Identify which cell holds the provided text, then report its [x, y] central coordinate. 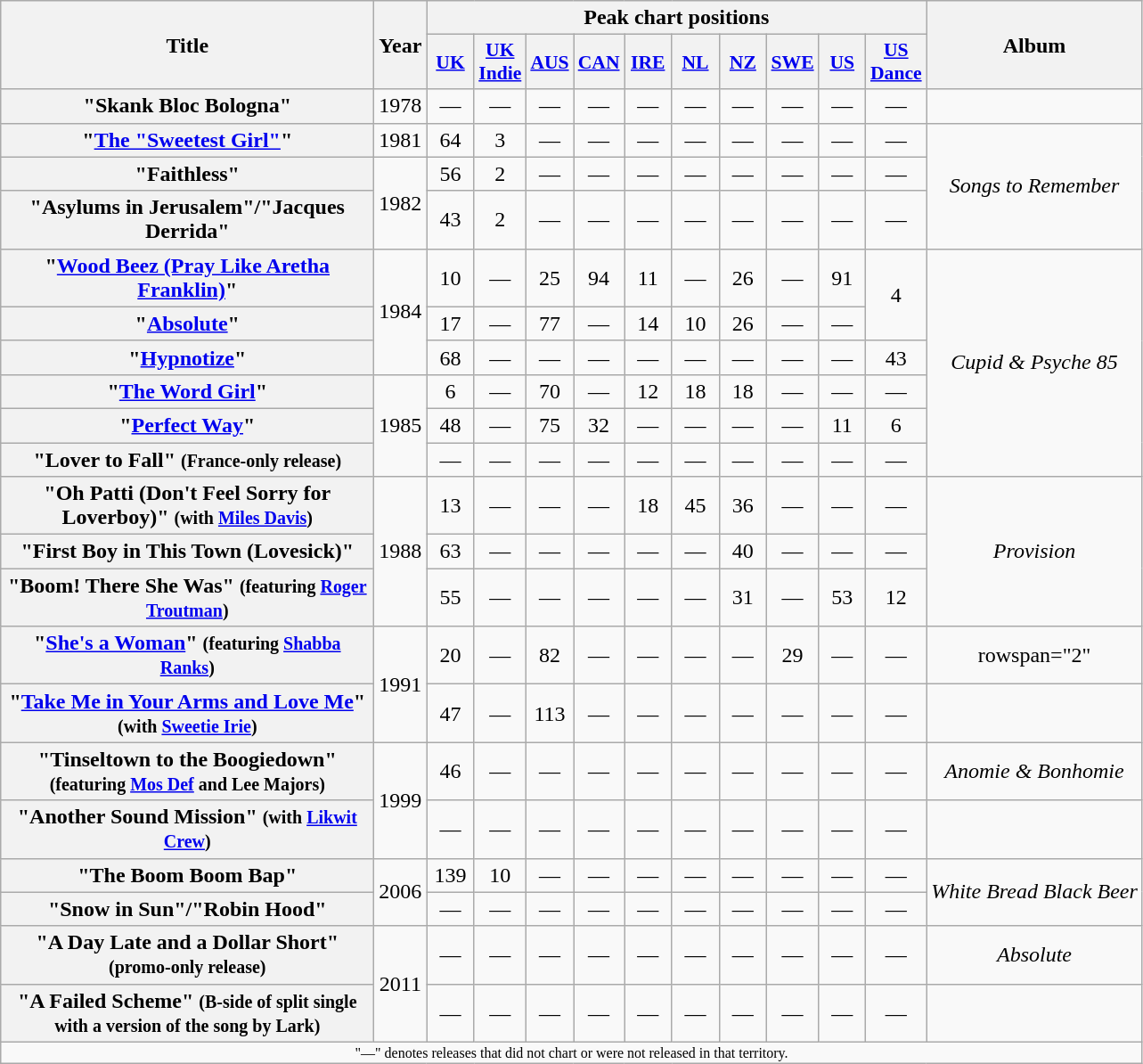
31 [743, 597]
IRE [649, 62]
"Asylums in Jerusalem"/"Jacques Derrida" [187, 219]
Anomie & Bonhomie [1035, 772]
Absolute [1035, 955]
"Skank Bloc Bologna" [187, 106]
UK [451, 62]
13 [451, 506]
139 [451, 875]
2011 [401, 984]
Provision [1035, 552]
17 [451, 323]
"Boom! There She Was" (featuring Roger Troutman) [187, 597]
Title [187, 45]
"Snow in Sun"/"Robin Hood" [187, 909]
1991 [401, 684]
"Lover to Fall" (France-only release) [187, 459]
36 [743, 506]
1978 [401, 106]
113 [549, 713]
47 [451, 713]
77 [549, 323]
91 [843, 278]
45 [695, 506]
20 [451, 656]
Album [1035, 45]
48 [451, 425]
"The "Sweetest Girl"" [187, 140]
"—" denotes releases that did not chart or were not released in that territory. [572, 1052]
1984 [401, 312]
94 [599, 278]
Year [401, 45]
"Perfect Way" [187, 425]
1999 [401, 800]
68 [451, 357]
SWE [793, 62]
"Tinseltown to the Boogiedown" (featuring Mos Def and Lee Majors) [187, 772]
"Take Me in Your Arms and Love Me" (with Sweetie Irie) [187, 713]
40 [743, 552]
"A Day Late and a Dollar Short" (promo-only release) [187, 955]
"The Word Girl" [187, 391]
Songs to Remember [1035, 185]
56 [451, 174]
US [843, 62]
"Absolute" [187, 323]
NZ [743, 62]
1985 [401, 425]
"Another Sound Mission" (with Likwit Crew) [187, 829]
29 [793, 656]
75 [549, 425]
"Faithless" [187, 174]
1982 [401, 203]
Cupid & Psyche 85 [1035, 362]
64 [451, 140]
46 [451, 772]
"A Failed Scheme" (B-side of split single with a version of the song by Lark) [187, 1012]
"Wood Beez (Pray Like Aretha Franklin)" [187, 278]
25 [549, 278]
2006 [401, 892]
NL [695, 62]
US Dance [896, 62]
3 [500, 140]
70 [549, 391]
AUS [549, 62]
63 [451, 552]
"She's a Woman" (featuring Shabba Ranks) [187, 656]
Peak chart positions [677, 18]
4 [896, 294]
1981 [401, 140]
rowspan="2" [1035, 656]
UK Indie [500, 62]
1988 [401, 552]
CAN [599, 62]
32 [599, 425]
"The Boom Boom Bap" [187, 875]
"Hypnotize" [187, 357]
"First Boy in This Town (Lovesick)" [187, 552]
"Oh Patti (Don't Feel Sorry for Loverboy)" (with Miles Davis) [187, 506]
82 [549, 656]
55 [451, 597]
53 [843, 597]
14 [649, 323]
White Bread Black Beer [1035, 892]
